Output the [x, y] coordinate of the center of the cell containing the given text.  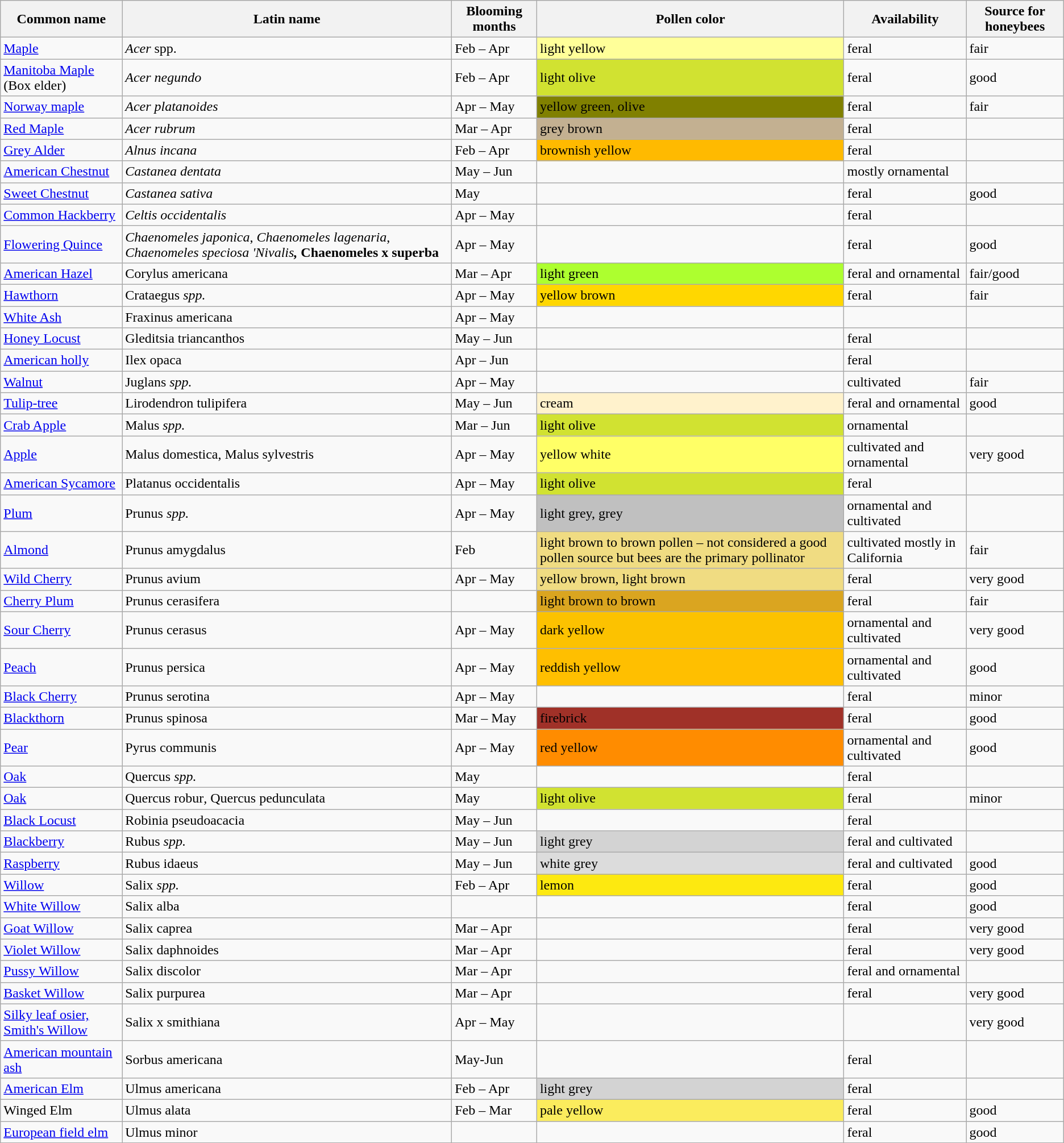
Acer platanoides [287, 107]
American Chestnut [61, 172]
white grey [690, 863]
Prunus amygdalus [287, 550]
Celtis occidentalis [287, 215]
Ulmus alata [287, 1110]
Prunus avium [287, 579]
Malus domestica, Malus sylvestris [287, 455]
Manitoba Maple (Box elder) [61, 77]
Malus spp. [287, 425]
yellow white [690, 455]
Salix spp. [287, 885]
Salix x smithiana [287, 1022]
Quercus robur, Quercus pedunculata [287, 799]
Prunus serotina [287, 696]
Pear [61, 747]
Prunus spp. [287, 513]
Wild Cherry [61, 579]
Alnus incana [287, 150]
Apr – Jun [494, 360]
Salix alba [287, 907]
Pyrus communis [287, 747]
American mountain ash [61, 1059]
yellow brown [690, 295]
Ilex opaca [287, 360]
American Sycamore [61, 484]
light yellow [690, 48]
Juglans spp. [287, 382]
Quercus spp. [287, 777]
Platanus occidentalis [287, 484]
Willow [61, 885]
Raspberry [61, 863]
Goat Willow [61, 928]
Rubus spp. [287, 842]
Flowering Quince [61, 244]
Black Cherry [61, 696]
Black Locust [61, 820]
Silky leaf osier, Smith's Willow [61, 1022]
Mar – May [494, 718]
light brown to brown [690, 601]
Salix daphnoides [287, 950]
Salix discolor [287, 971]
Prunus cerasus [287, 630]
Acer negundo [287, 77]
White Willow [61, 907]
Walnut [61, 382]
Chaenomeles japonica, Chaenomeles lagenaria, Chaenomeles speciosa 'Nivalis, Chaenomeles x superba [287, 244]
Prunus cerasifera [287, 601]
May-Jun [494, 1059]
Basket Willow [61, 993]
Blackthorn [61, 718]
cream [690, 404]
cultivated mostly in California [905, 550]
Acer spp. [287, 48]
Common name [61, 19]
Fraxinus americana [287, 317]
Salix purpurea [287, 993]
Sour Cherry [61, 630]
Maple [61, 48]
Lirodendron tulipifera [287, 404]
Crab Apple [61, 425]
Gleditsia triancanthos [287, 339]
Blooming months [494, 19]
Castanea sativa [287, 193]
American Elm [61, 1088]
Prunus spinosa [287, 718]
Crataegus spp. [287, 295]
Source for honeybees [1015, 19]
Feb [494, 550]
Ulmus americana [287, 1088]
Red Maple [61, 128]
Sweet Chestnut [61, 193]
Cherry Plum [61, 601]
Violet Willow [61, 950]
Peach [61, 667]
Pussy Willow [61, 971]
Tulip-tree [61, 404]
Hawthorn [61, 295]
fair/good [1015, 273]
Grey Alder [61, 150]
lemon [690, 885]
pale yellow [690, 1110]
Sorbus americana [287, 1059]
Norway maple [61, 107]
reddish yellow [690, 667]
light brown to brown pollen – not considered a good pollen source but bees are the primary pollinator [690, 550]
Common Hackberry [61, 215]
Apple [61, 455]
Almond [61, 550]
Honey Locust [61, 339]
mostly ornamental [905, 172]
light grey, grey [690, 513]
cultivated [905, 382]
Feb – Mar [494, 1110]
European field elm [61, 1132]
White Ash [61, 317]
yellow green, olive [690, 107]
Acer rubrum [287, 128]
Castanea dentata [287, 172]
Ulmus minor [287, 1132]
Corylus americana [287, 273]
dark yellow [690, 630]
Mar – Jun [494, 425]
Rubus idaeus [287, 863]
Plum [61, 513]
grey brown [690, 128]
Availability [905, 19]
firebrick [690, 718]
Robinia pseudoacacia [287, 820]
red yellow [690, 747]
cultivated and ornamental [905, 455]
American Hazel [61, 273]
light green [690, 273]
Winged Elm [61, 1110]
yellow brown, light brown [690, 579]
Pollen color [690, 19]
Blackberry [61, 842]
brownish yellow [690, 150]
Salix caprea [287, 928]
ornamental [905, 425]
American holly [61, 360]
Prunus persica [287, 667]
Latin name [287, 19]
